Locate the cell with the specified text and output its [x, y] center coordinate. 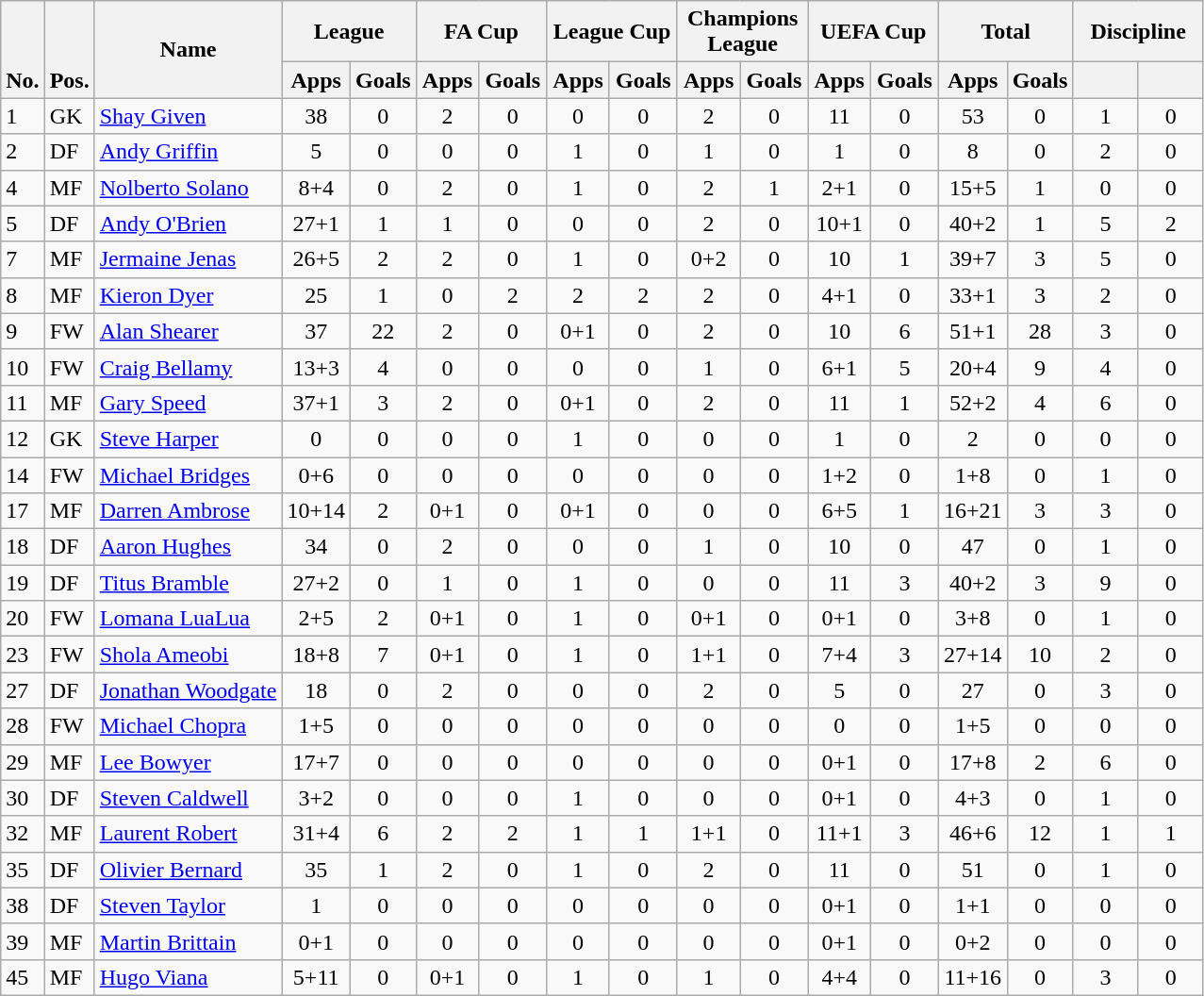
13+3 [317, 367]
4+3 [973, 798]
27+1 [317, 224]
Name [189, 49]
Lee Bowyer [189, 762]
1+2 [839, 474]
0+6 [317, 474]
1+8 [973, 474]
27+2 [317, 583]
Discipline [1139, 32]
Jermaine Jenas [189, 259]
Nolberto Solano [189, 188]
32 [23, 834]
Hugo Viana [189, 977]
17+7 [317, 762]
25 [317, 295]
17 [23, 511]
37+1 [317, 403]
Andy Griffin [189, 152]
Darren Ambrose [189, 511]
Aaron Hughes [189, 547]
Shola Ameobi [189, 655]
League [349, 32]
Steve Harper [189, 439]
Shay Given [189, 116]
2+1 [839, 188]
Michael Bridges [189, 474]
31+4 [317, 834]
4+4 [839, 977]
UEFA Cup [873, 32]
14 [23, 474]
47 [973, 547]
Craig Bellamy [189, 367]
16+21 [973, 511]
37 [317, 331]
52+2 [973, 403]
53 [973, 116]
15+5 [973, 188]
51 [973, 870]
20+4 [973, 367]
Andy O'Brien [189, 224]
11+1 [839, 834]
39 [23, 941]
4+1 [839, 295]
17+8 [973, 762]
29 [23, 762]
Jonathan Woodgate [189, 690]
30 [23, 798]
Martin Brittain [189, 941]
23 [23, 655]
2+5 [317, 619]
5+11 [317, 977]
46+6 [973, 834]
Steven Taylor [189, 905]
Total [1005, 32]
26+5 [317, 259]
Pos. [70, 49]
45 [23, 977]
3+2 [317, 798]
10+14 [317, 511]
6+1 [839, 367]
8+4 [317, 188]
League Cup [613, 32]
22 [383, 331]
Gary Speed [189, 403]
Steven Caldwell [189, 798]
6+5 [839, 511]
7+4 [839, 655]
39+7 [973, 259]
Lomana LuaLua [189, 619]
51+1 [973, 331]
FA Cup [481, 32]
No. [23, 49]
18+8 [317, 655]
19 [23, 583]
Champions League [743, 32]
Alan Shearer [189, 331]
3+8 [973, 619]
Laurent Robert [189, 834]
Titus Bramble [189, 583]
27+14 [973, 655]
33+1 [973, 295]
Kieron Dyer [189, 295]
10+1 [839, 224]
11+16 [973, 977]
34 [317, 547]
20 [23, 619]
Michael Chopra [189, 726]
Olivier Bernard [189, 870]
